Search for the cell housing the specified text and yield its [x, y] center coordinate. 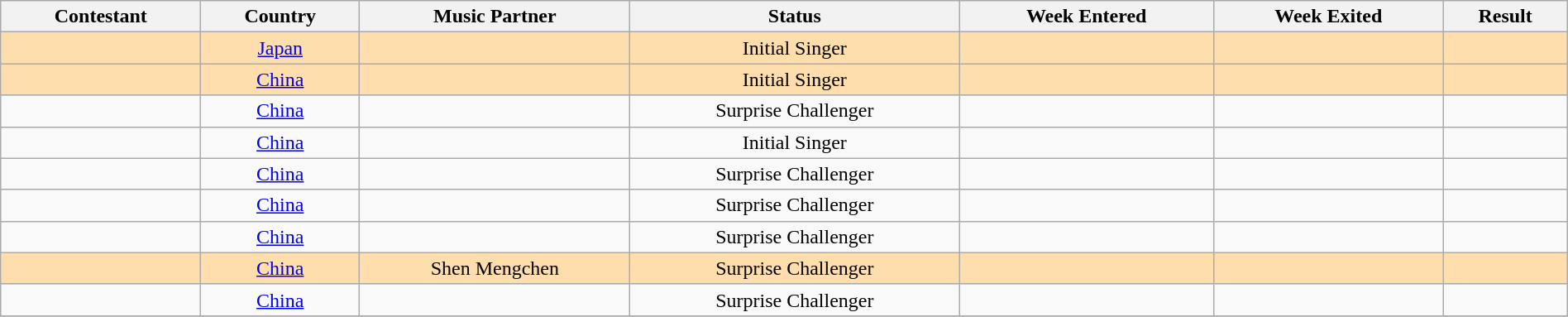
Result [1505, 17]
Shen Mengchen [495, 268]
Week Exited [1328, 17]
Week Entered [1087, 17]
Country [280, 17]
Music Partner [495, 17]
Status [795, 17]
Japan [280, 48]
Contestant [101, 17]
